Locate the cell with the specified text and output its [x, y] center coordinate. 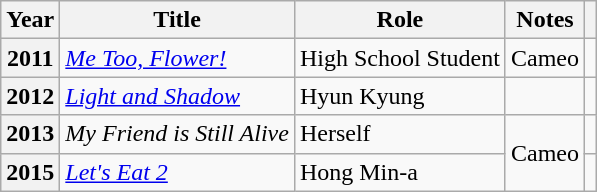
2011 [30, 58]
2013 [30, 134]
Herself [400, 134]
Let's Eat 2 [178, 172]
Light and Shadow [178, 96]
High School Student [400, 58]
Notes [544, 20]
Me Too, Flower! [178, 58]
2015 [30, 172]
My Friend is Still Alive [178, 134]
Title [178, 20]
Role [400, 20]
2012 [30, 96]
Hyun Kyung [400, 96]
Year [30, 20]
Hong Min-a [400, 172]
